Determine the (X, Y) coordinate at the center of the cell enclosing the given text.  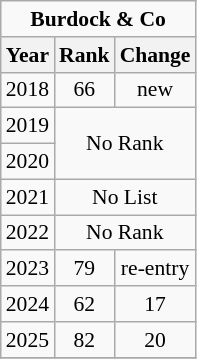
Year (28, 55)
2020 (28, 162)
2024 (28, 304)
Rank (84, 55)
new (156, 90)
2022 (28, 233)
79 (84, 269)
66 (84, 90)
re-entry (156, 269)
2023 (28, 269)
Change (156, 55)
2025 (28, 340)
2018 (28, 90)
2021 (28, 197)
20 (156, 340)
Burdock & Co (98, 19)
2019 (28, 126)
82 (84, 340)
62 (84, 304)
17 (156, 304)
No List (124, 197)
